Pinpoint the cell where the given text exists, returning its (x, y) midpoint coordinate. 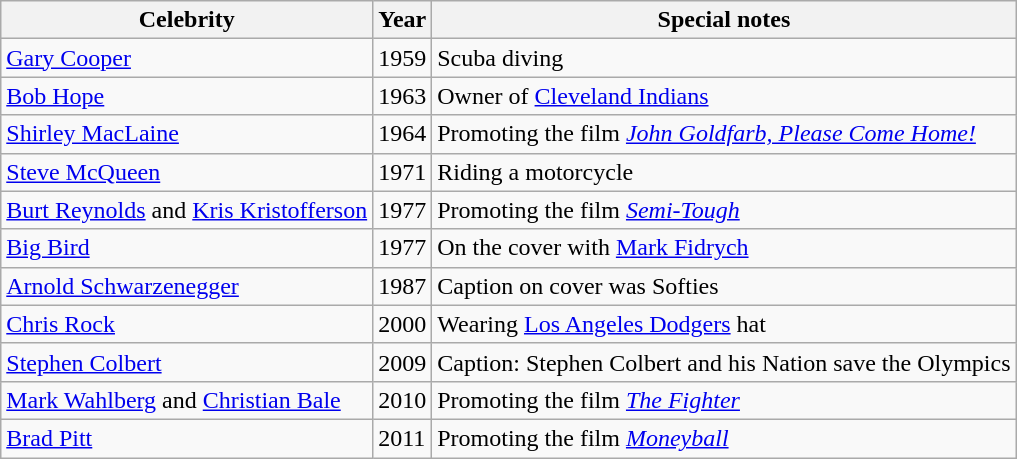
Celebrity (187, 20)
Promoting the film Moneyball (724, 438)
Mark Wahlberg and Christian Bale (187, 400)
Promoting the film John Goldfarb, Please Come Home! (724, 134)
Bob Hope (187, 96)
1971 (402, 172)
2000 (402, 324)
Riding a motorcycle (724, 172)
Steve McQueen (187, 172)
Wearing Los Angeles Dodgers hat (724, 324)
Owner of Cleveland Indians (724, 96)
Year (402, 20)
2009 (402, 362)
Scuba diving (724, 58)
Gary Cooper (187, 58)
Arnold Schwarzenegger (187, 286)
1963 (402, 96)
Caption: Stephen Colbert and his Nation save the Olympics (724, 362)
Big Bird (187, 248)
Chris Rock (187, 324)
2011 (402, 438)
On the cover with Mark Fidrych (724, 248)
1987 (402, 286)
1959 (402, 58)
1964 (402, 134)
Shirley MacLaine (187, 134)
Caption on cover was Softies (724, 286)
Promoting the film The Fighter (724, 400)
Stephen Colbert (187, 362)
Brad Pitt (187, 438)
Burt Reynolds and Kris Kristofferson (187, 210)
2010 (402, 400)
Special notes (724, 20)
Promoting the film Semi-Tough (724, 210)
